Extract the [x, y] coordinate from the center of the cell holding the provided text.  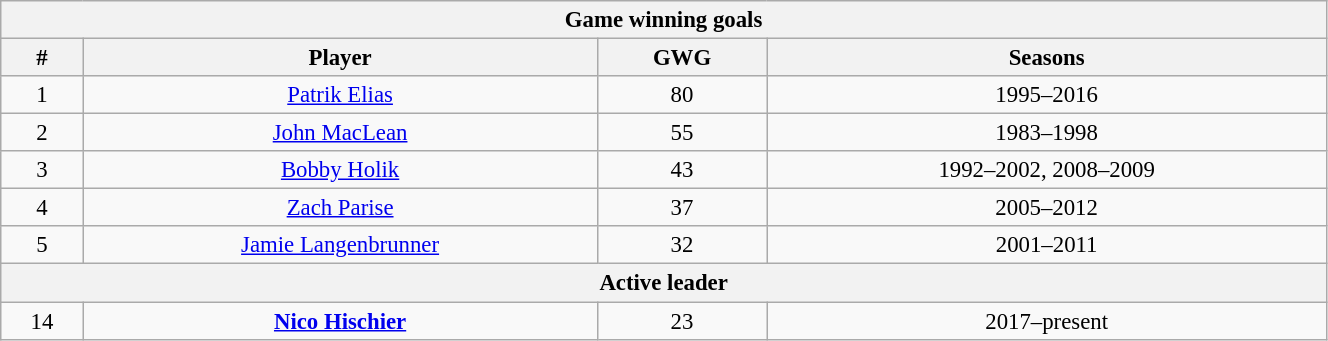
Bobby Holik [340, 170]
Player [340, 58]
GWG [682, 58]
43 [682, 170]
5 [42, 245]
1992–2002, 2008–2009 [1047, 170]
2005–2012 [1047, 208]
2 [42, 133]
1983–1998 [1047, 133]
2017–present [1047, 321]
Patrik Elias [340, 95]
Game winning goals [664, 20]
Jamie Langenbrunner [340, 245]
32 [682, 245]
37 [682, 208]
3 [42, 170]
2001–2011 [1047, 245]
1995–2016 [1047, 95]
80 [682, 95]
55 [682, 133]
23 [682, 321]
4 [42, 208]
Nico Hischier [340, 321]
Zach Parise [340, 208]
14 [42, 321]
Seasons [1047, 58]
Active leader [664, 283]
John MacLean [340, 133]
# [42, 58]
1 [42, 95]
